For the text-containing cell, return its midpoint in [X, Y] coordinate format. 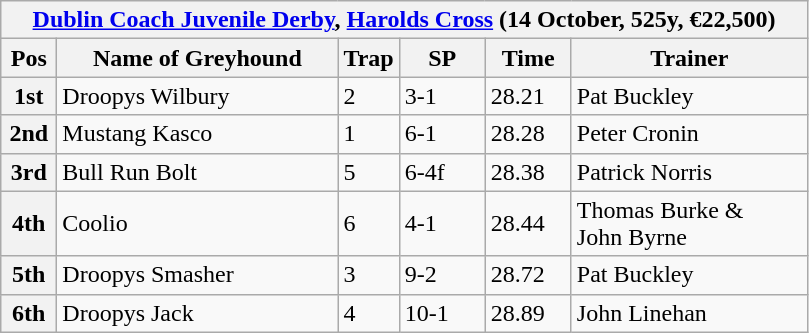
1 [368, 134]
10-1 [442, 313]
5 [368, 172]
28.28 [528, 134]
28.38 [528, 172]
Thomas Burke &John Byrne [689, 224]
4 [368, 313]
Trainer [689, 58]
9-2 [442, 275]
28.44 [528, 224]
Name of Greyhound [198, 58]
3 [368, 275]
5th [29, 275]
1st [29, 96]
28.72 [528, 275]
Patrick Norris [689, 172]
Droopys Smasher [198, 275]
2 [368, 96]
6th [29, 313]
28.89 [528, 313]
6-1 [442, 134]
Dublin Coach Juvenile Derby, Harolds Cross (14 October, 525y, €22,500) [404, 20]
28.21 [528, 96]
Mustang Kasco [198, 134]
Bull Run Bolt [198, 172]
Droopys Wilbury [198, 96]
6 [368, 224]
SP [442, 58]
Time [528, 58]
John Linehan [689, 313]
Trap [368, 58]
2nd [29, 134]
Droopys Jack [198, 313]
3-1 [442, 96]
4th [29, 224]
4-1 [442, 224]
Peter Cronin [689, 134]
6-4f [442, 172]
3rd [29, 172]
Coolio [198, 224]
Pos [29, 58]
